Pinpoint the cell where the given text exists, returning its (x, y) midpoint coordinate. 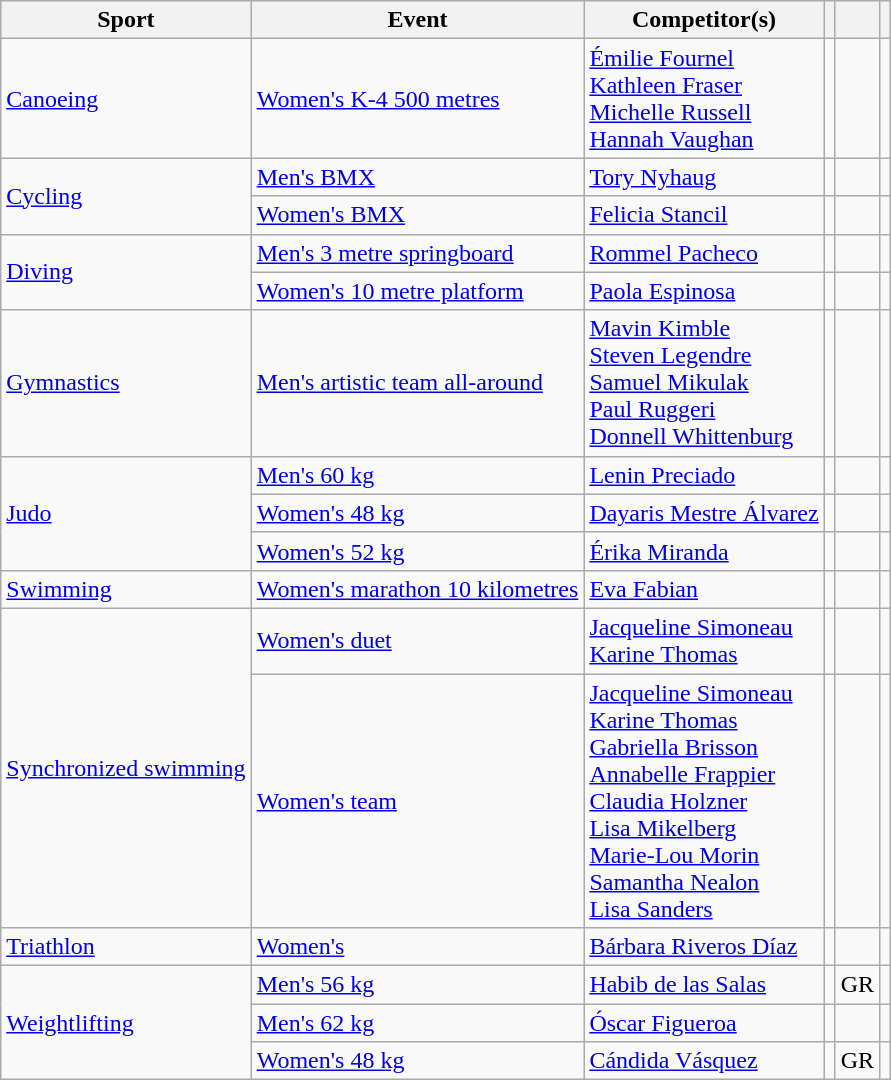
Judo (126, 513)
Triathlon (126, 947)
Men's 3 metre springboard (418, 253)
Men's 62 kg (418, 1023)
Women's (418, 947)
Rommel Pacheco (704, 253)
Women's 10 metre platform (418, 291)
Men's 60 kg (418, 475)
Lenin Preciado (704, 475)
Competitor(s) (704, 20)
Diving (126, 272)
Women's K-4 500 metres (418, 98)
Cándida Vásquez (704, 1061)
Gymnastics (126, 383)
Sport (126, 20)
Óscar Figueroa (704, 1023)
Mavin KimbleSteven LegendreSamuel MikulakPaul RuggeriDonnell Whittenburg (704, 383)
Canoeing (126, 98)
Tory Nyhaug (704, 177)
Synchronized swimming (126, 768)
Eva Fabian (704, 589)
Event (418, 20)
Weightlifting (126, 1023)
Émilie FournelKathleen FraserMichelle RussellHannah Vaughan (704, 98)
Women's BMX (418, 215)
Habib de las Salas (704, 985)
Swimming (126, 589)
Women's 52 kg (418, 551)
Dayaris Mestre Álvarez (704, 513)
Jacqueline SimoneauKarine Thomas (704, 640)
Paola Espinosa (704, 291)
Men's 56 kg (418, 985)
Cycling (126, 196)
Bárbara Riveros Díaz (704, 947)
Women's duet (418, 640)
Men's BMX (418, 177)
Érika Miranda (704, 551)
Felicia Stancil (704, 215)
Women's marathon 10 kilometres (418, 589)
Women's team (418, 801)
Jacqueline SimoneauKarine ThomasGabriella BrissonAnnabelle FrappierClaudia HolznerLisa MikelbergMarie-Lou MorinSamantha NealonLisa Sanders (704, 801)
Men's artistic team all-around (418, 383)
